Locate the cell with the specified text and output its (X, Y) center coordinate. 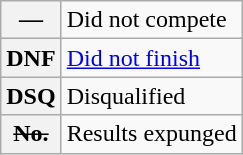
DSQ (31, 96)
Did not compete (152, 20)
No. (31, 134)
Disqualified (152, 96)
Did not finish (152, 58)
DNF (31, 58)
— (31, 20)
Results expunged (152, 134)
